Locate the cell with the specified text and output its (X, Y) center coordinate. 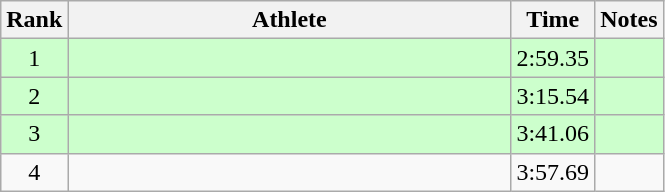
2 (34, 96)
Rank (34, 20)
3:41.06 (553, 134)
Notes (629, 20)
1 (34, 58)
Time (553, 20)
2:59.35 (553, 58)
3 (34, 134)
3:57.69 (553, 172)
Athlete (290, 20)
4 (34, 172)
3:15.54 (553, 96)
